Capture the cell that displays the provided text and extract its [x, y] central coordinate. 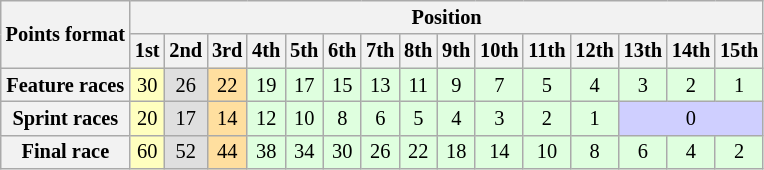
0 [692, 118]
20 [148, 118]
Final race [66, 152]
15th [739, 51]
52 [186, 152]
38 [266, 152]
5th [304, 51]
11 [418, 85]
18 [456, 152]
44 [227, 152]
34 [304, 152]
1st [148, 51]
Feature races [66, 85]
2nd [186, 51]
8th [418, 51]
13 [380, 85]
4th [266, 51]
12 [266, 118]
6th [342, 51]
9 [456, 85]
Points format [66, 34]
14th [691, 51]
7 [499, 85]
9th [456, 51]
10th [499, 51]
11th [546, 51]
12th [594, 51]
13th [643, 51]
Position [446, 17]
60 [148, 152]
Sprint races [66, 118]
7th [380, 51]
3rd [227, 51]
15 [342, 85]
19 [266, 85]
